Return [X, Y] of the center of cell containing provided text 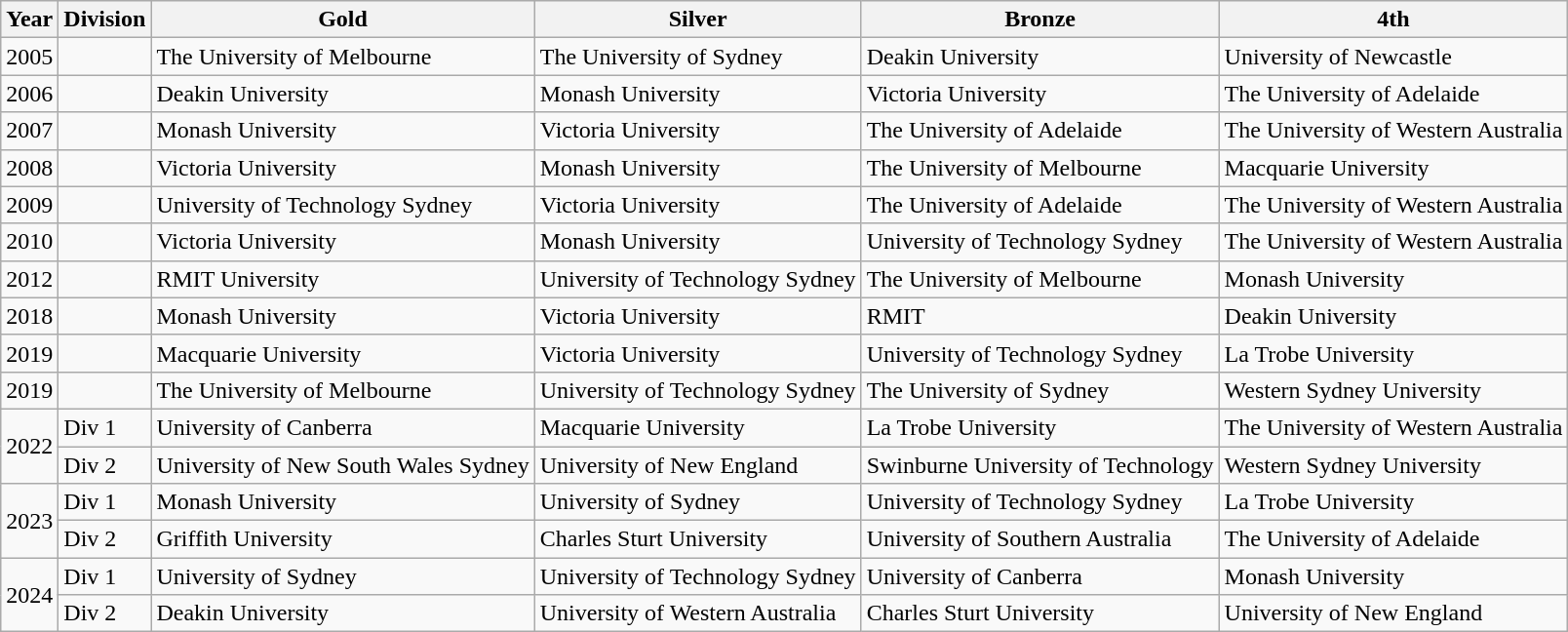
Swinburne University of Technology [1039, 465]
2023 [29, 521]
2007 [29, 131]
Silver [698, 20]
2018 [29, 316]
2005 [29, 57]
2009 [29, 205]
Year [29, 20]
2024 [29, 595]
RMIT University [343, 279]
2012 [29, 279]
2010 [29, 242]
University of Western Australia [698, 613]
University of Southern Australia [1039, 539]
2006 [29, 94]
Division [105, 20]
4th [1393, 20]
University of Newcastle [1393, 57]
University of New South Wales Sydney [343, 465]
2008 [29, 168]
Bronze [1039, 20]
2022 [29, 446]
RMIT [1039, 316]
Gold [343, 20]
Griffith University [343, 539]
